Provide the (x, y) coordinate of the cell's center where the given text is located.  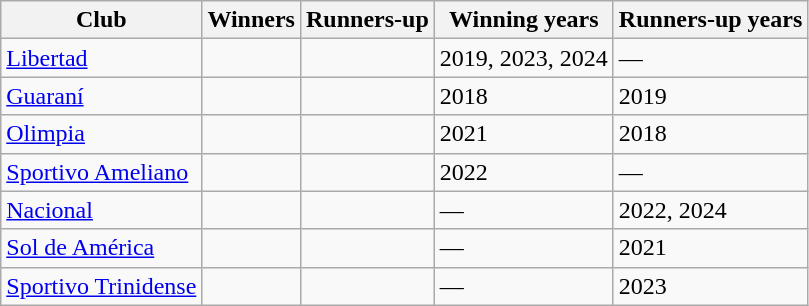
Olimpia (102, 134)
2019 (710, 96)
Sportivo Trinidense (102, 286)
2019, 2023, 2024 (524, 58)
Libertad (102, 58)
Club (102, 20)
Sol de América (102, 248)
Winners (252, 20)
2022 (524, 172)
Runners-up years (710, 20)
Guaraní (102, 96)
Runners-up (367, 20)
2022, 2024 (710, 210)
Sportivo Ameliano (102, 172)
Winning years (524, 20)
2023 (710, 286)
Nacional (102, 210)
